Return (X, Y) of the center of cell containing provided text 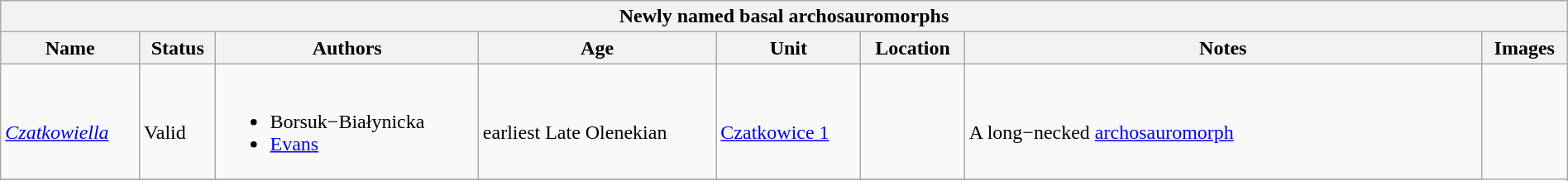
Location (913, 48)
Newly named basal archosauromorphs (784, 17)
A long−necked archosauromorph (1222, 121)
Status (178, 48)
Authors (347, 48)
Unit (789, 48)
Borsuk−BiałynickaEvans (347, 121)
Name (70, 48)
Czatkowiella (70, 121)
Notes (1222, 48)
Valid (178, 121)
Images (1524, 48)
Age (597, 48)
earliest Late Olenekian (597, 121)
Czatkowice 1 (789, 121)
